Return the (x, y) coordinate for the center point of the cell that contains the specified text.  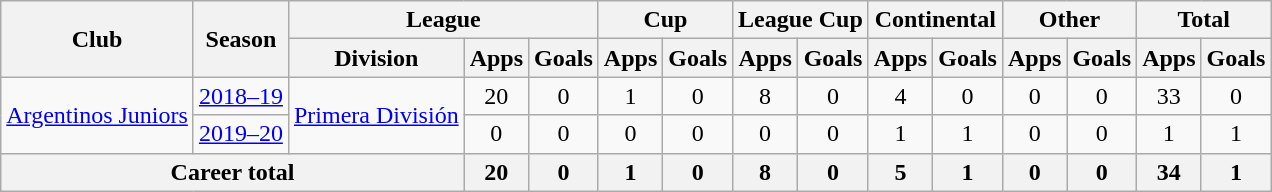
Division (376, 58)
Total (1204, 20)
Career total (232, 172)
33 (1169, 96)
2019–20 (240, 134)
League Cup (801, 20)
Primera División (376, 115)
Continental (935, 20)
League (443, 20)
Season (240, 39)
Other (1069, 20)
Cup (665, 20)
34 (1169, 172)
4 (900, 96)
Argentinos Juniors (98, 115)
2018–19 (240, 96)
5 (900, 172)
Club (98, 39)
